Provide the (x, y) coordinate of the cell's center where the given text is located.  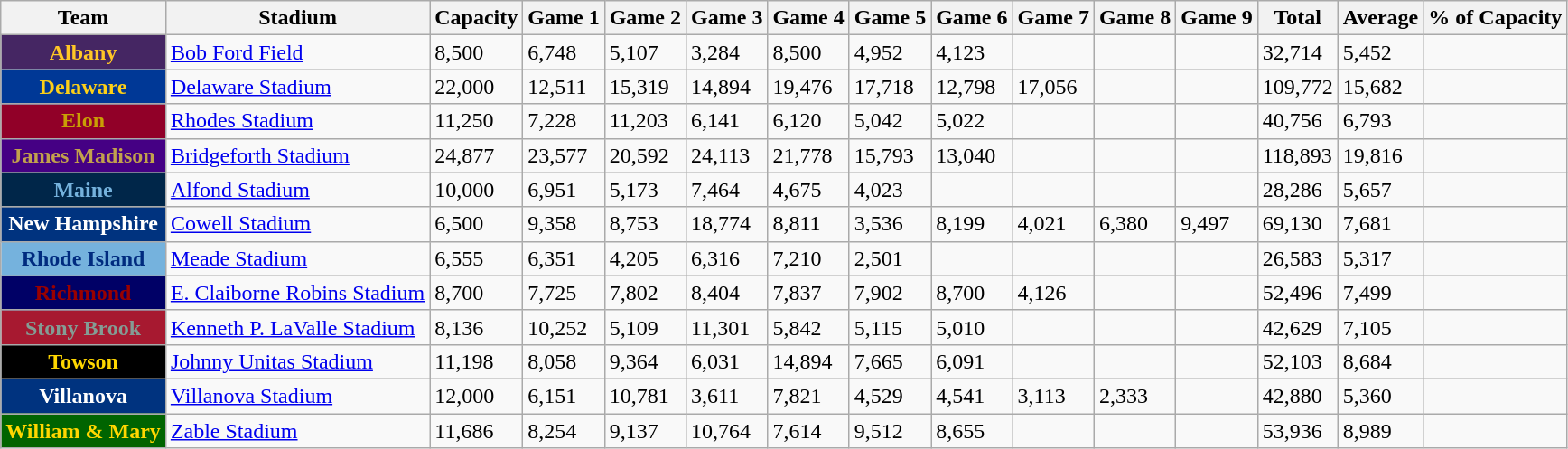
8,989 (1380, 431)
20,592 (645, 155)
3,536 (890, 224)
11,686 (477, 431)
4,205 (645, 258)
6,951 (564, 190)
40,756 (1297, 121)
21,778 (808, 155)
5,173 (645, 190)
4,529 (890, 396)
5,317 (1380, 258)
Delaware (83, 87)
Zable Stadium (297, 431)
Richmond (83, 293)
69,130 (1297, 224)
6,141 (727, 121)
Capacity (477, 18)
10,000 (477, 190)
Villanova (83, 396)
Johnny Unitas Stadium (297, 361)
Maine (83, 190)
5,842 (808, 327)
11,198 (477, 361)
6,793 (1380, 121)
5,109 (645, 327)
17,718 (890, 87)
Bridgeforth Stadium (297, 155)
19,476 (808, 87)
Rhode Island (83, 258)
Bob Ford Field (297, 52)
Game 6 (972, 18)
4,541 (972, 396)
22,000 (477, 87)
Team (83, 18)
9,137 (645, 431)
9,358 (564, 224)
7,821 (808, 396)
Average (1380, 18)
18,774 (727, 224)
Game 9 (1217, 18)
53,936 (1297, 431)
28,286 (1297, 190)
5,010 (972, 327)
26,583 (1297, 258)
5,042 (890, 121)
19,816 (1380, 155)
32,714 (1297, 52)
6,120 (808, 121)
7,902 (890, 293)
Total (1297, 18)
15,319 (645, 87)
15,793 (890, 155)
Game 4 (808, 18)
8,753 (645, 224)
8,811 (808, 224)
24,877 (477, 155)
2,333 (1134, 396)
8,199 (972, 224)
10,781 (645, 396)
15,682 (1380, 87)
Stadium (297, 18)
7,665 (890, 361)
5,657 (1380, 190)
5,107 (645, 52)
4,123 (972, 52)
6,555 (477, 258)
Meade Stadium (297, 258)
11,203 (645, 121)
9,497 (1217, 224)
New Hampshire (83, 224)
4,021 (1053, 224)
7,210 (808, 258)
23,577 (564, 155)
5,452 (1380, 52)
7,499 (1380, 293)
6,091 (972, 361)
11,250 (477, 121)
5,022 (972, 121)
Game 8 (1134, 18)
William & Mary (83, 431)
10,252 (564, 327)
6,316 (727, 258)
Game 5 (890, 18)
Stony Brook (83, 327)
118,893 (1297, 155)
52,496 (1297, 293)
12,798 (972, 87)
52,103 (1297, 361)
24,113 (727, 155)
Rhodes Stadium (297, 121)
3,284 (727, 52)
5,115 (890, 327)
42,629 (1297, 327)
42,880 (1297, 396)
8,136 (477, 327)
7,228 (564, 121)
5,360 (1380, 396)
12,000 (477, 396)
8,684 (1380, 361)
11,301 (727, 327)
9,512 (890, 431)
Cowell Stadium (297, 224)
7,614 (808, 431)
7,105 (1380, 327)
8,404 (727, 293)
7,681 (1380, 224)
8,254 (564, 431)
3,113 (1053, 396)
9,364 (645, 361)
4,952 (890, 52)
Game 2 (645, 18)
6,500 (477, 224)
6,031 (727, 361)
Kenneth P. LaValle Stadium (297, 327)
17,056 (1053, 87)
12,511 (564, 87)
4,675 (808, 190)
7,464 (727, 190)
6,748 (564, 52)
109,772 (1297, 87)
6,151 (564, 396)
7,802 (645, 293)
10,764 (727, 431)
Albany (83, 52)
Game 7 (1053, 18)
4,023 (890, 190)
James Madison (83, 155)
3,611 (727, 396)
7,725 (564, 293)
E. Claiborne Robins Stadium (297, 293)
8,058 (564, 361)
4,126 (1053, 293)
Delaware Stadium (297, 87)
13,040 (972, 155)
6,380 (1134, 224)
Game 1 (564, 18)
Towson (83, 361)
8,655 (972, 431)
Villanova Stadium (297, 396)
% of Capacity (1496, 18)
2,501 (890, 258)
Game 3 (727, 18)
7,837 (808, 293)
Elon (83, 121)
Alfond Stadium (297, 190)
6,351 (564, 258)
